Search for the cell housing the specified text and yield its [X, Y] center coordinate. 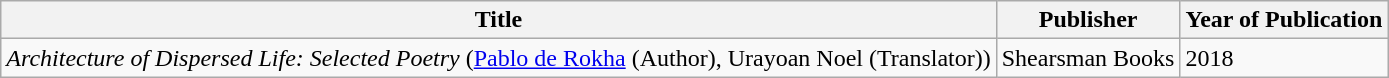
Publisher [1088, 20]
2018 [1284, 58]
Architecture of Dispersed Life: Selected Poetry (Pablo de Rokha (Author), Urayoan Noel (Translator)) [498, 58]
Year of Publication [1284, 20]
Title [498, 20]
Shearsman Books [1088, 58]
